Return (X, Y) of the center of cell containing provided text 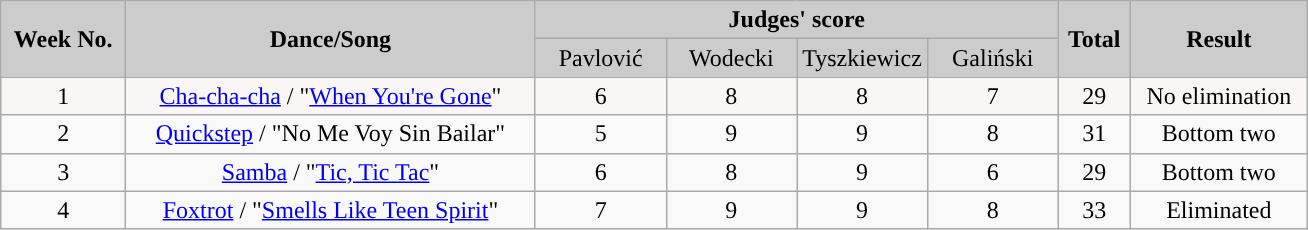
Week No. (64, 39)
4 (64, 210)
31 (1094, 134)
Pavlović (600, 58)
Judges' score (796, 20)
Quickstep / "No Me Voy Sin Bailar" (331, 134)
Eliminated (1218, 210)
Cha-cha-cha / "When You're Gone" (331, 96)
Total (1094, 39)
33 (1094, 210)
No elimination (1218, 96)
Wodecki (732, 58)
Galiński (992, 58)
1 (64, 96)
Dance/Song (331, 39)
2 (64, 134)
Tyszkiewicz (862, 58)
Foxtrot / "Smells Like Teen Spirit" (331, 210)
3 (64, 172)
Result (1218, 39)
Samba / "Tic, Tic Tac" (331, 172)
5 (600, 134)
